Pinpoint the cell where the given text exists, returning its [X, Y] midpoint coordinate. 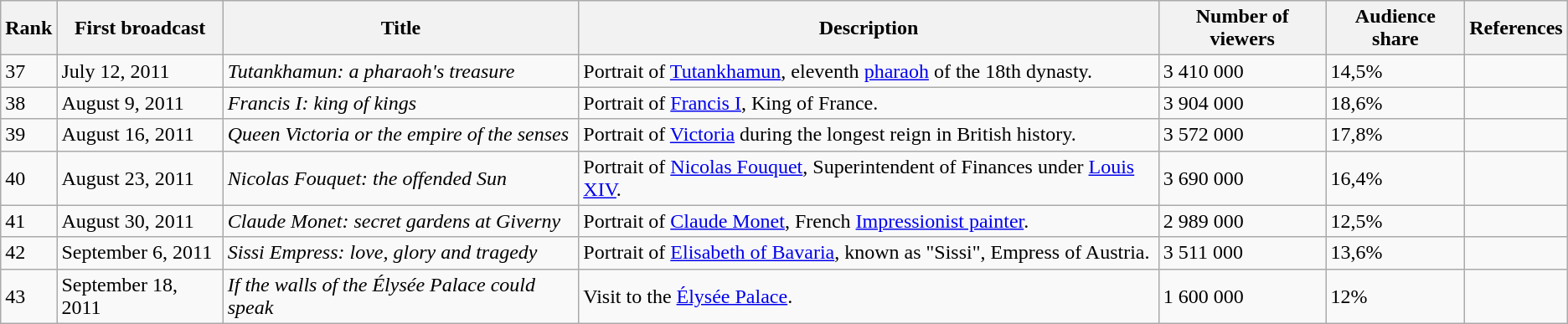
Francis I: king of kings [400, 103]
42 [28, 253]
Nicolas Fouquet: the offended Sun [400, 177]
September 18, 2011 [140, 296]
12% [1395, 296]
38 [28, 103]
1 600 000 [1242, 296]
Portrait of Elisabeth of Bavaria, known as "Sissi", Empress of Austria. [869, 253]
August 16, 2011 [140, 135]
August 30, 2011 [140, 221]
3 904 000 [1242, 103]
3 572 000 [1242, 135]
August 9, 2011 [140, 103]
41 [28, 221]
Portrait of Nicolas Fouquet, Superintendent of Finances under Louis XIV. [869, 177]
3 690 000 [1242, 177]
If the walls of the Élysée Palace could speak [400, 296]
Title [400, 28]
Portrait of Claude Monet, French Impressionist painter. [869, 221]
14,5% [1395, 71]
Tutankhamun: a pharaoh's treasure [400, 71]
September 6, 2011 [140, 253]
43 [28, 296]
12,5% [1395, 221]
39 [28, 135]
3 410 000 [1242, 71]
Number of viewers [1242, 28]
40 [28, 177]
16,4% [1395, 177]
Queen Victoria or the empire of the senses [400, 135]
Audience share [1395, 28]
References [1516, 28]
18,6% [1395, 103]
37 [28, 71]
17,8% [1395, 135]
Portrait of Tutankhamun, eleventh pharaoh of the 18th dynasty. [869, 71]
August 23, 2011 [140, 177]
3 511 000 [1242, 253]
Portrait of Francis I, King of France. [869, 103]
Sissi Empress: love, glory and tragedy [400, 253]
13,6% [1395, 253]
Claude Monet: secret gardens at Giverny [400, 221]
2 989 000 [1242, 221]
Visit to the Élysée Palace. [869, 296]
July 12, 2011 [140, 71]
First broadcast [140, 28]
Rank [28, 28]
Description [869, 28]
Portrait of Victoria during the longest reign in British history. [869, 135]
